Extract the [X, Y] coordinate from the center of the cell holding the provided text.  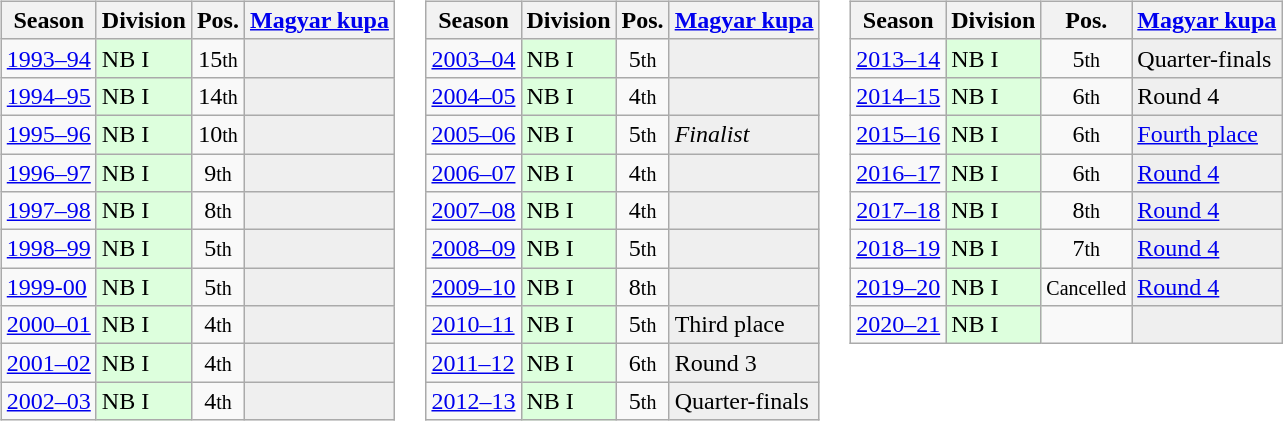
1995–96 [48, 134]
Round 3 [744, 363]
2004–05 [474, 96]
1994–95 [48, 96]
15th [218, 58]
2011–12 [474, 363]
10th [218, 134]
14th [218, 96]
Third place [744, 325]
1997–98 [48, 211]
2013–14 [898, 58]
2005–06 [474, 134]
2009–10 [474, 287]
2007–08 [474, 211]
2002–03 [48, 401]
9th [218, 173]
Finalist [744, 134]
Cancelled [1086, 287]
2015–16 [898, 134]
1996–97 [48, 173]
2012–13 [474, 401]
2000–01 [48, 325]
2016–17 [898, 173]
2010–11 [474, 325]
2017–18 [898, 211]
1993–94 [48, 58]
2019–20 [898, 287]
7th [1086, 249]
1998–99 [48, 249]
2001–02 [48, 363]
Fourth place [1207, 134]
2018–19 [898, 249]
2006–07 [474, 173]
2014–15 [898, 96]
2020–21 [898, 325]
1999-00 [48, 287]
2008–09 [474, 249]
2003–04 [474, 58]
